Extract the [x, y] coordinate from the center of the cell holding the provided text.  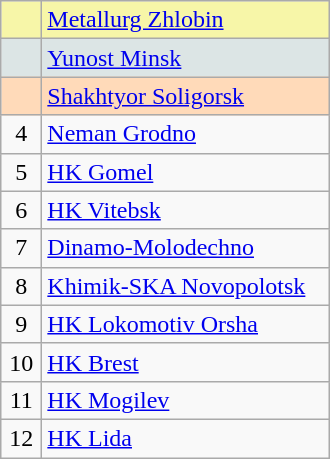
HK Lokomotiv Orsha [186, 324]
5 [22, 172]
Yunost Minsk [186, 58]
Metallurg Zhlobin [186, 20]
12 [22, 438]
HK Brest [186, 362]
9 [22, 324]
6 [22, 210]
Khimik-SKA Novopolotsk [186, 286]
HK Gomel [186, 172]
Dinamo-Molodechno [186, 248]
11 [22, 400]
8 [22, 286]
10 [22, 362]
HK Vitebsk [186, 210]
4 [22, 134]
HK Mogilev [186, 400]
Neman Grodno [186, 134]
7 [22, 248]
Shakhtyor Soligorsk [186, 96]
HK Lida [186, 438]
